Find where the given text appears and provide that cell's center as (X, Y) coordinate. 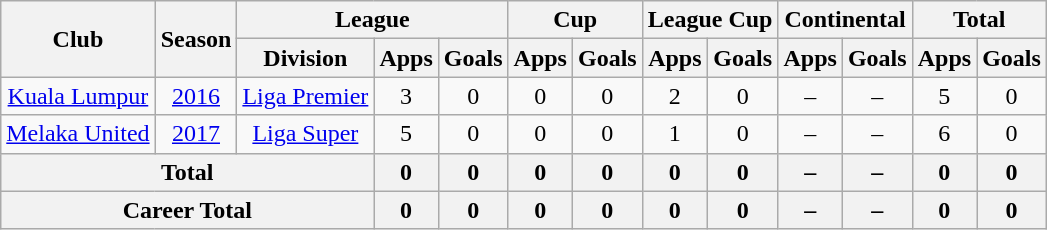
League (372, 20)
2017 (196, 134)
6 (944, 134)
Club (78, 39)
League Cup (710, 20)
Season (196, 39)
3 (406, 96)
Cup (575, 20)
2016 (196, 96)
Division (306, 58)
Kuala Lumpur (78, 96)
2 (674, 96)
Melaka United (78, 134)
Liga Super (306, 134)
1 (674, 134)
Career Total (188, 210)
Liga Premier (306, 96)
Continental (845, 20)
